Identify which cell holds the provided text, then report its [x, y] central coordinate. 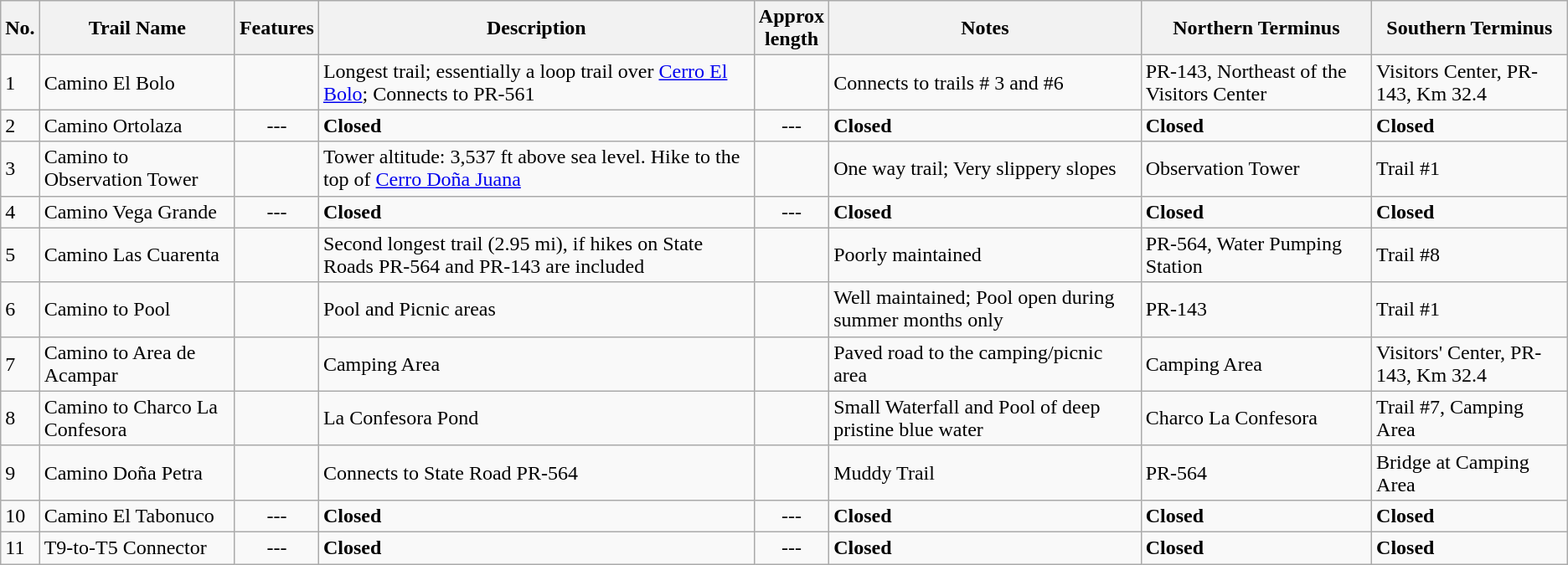
1 [20, 82]
PR-564, Water Pumping Station [1256, 254]
Paved road to the camping/picnic area [985, 363]
PR-564 [1256, 472]
Description [536, 28]
Camino to Pool [137, 310]
Features [276, 28]
Small Waterfall and Pool of deep pristine blue water [985, 419]
Trail #7, Camping Area [1470, 419]
Trail Name [137, 28]
Longest trail; essentially a loop trail over Cerro El Bolo; Connects to PR-561 [536, 82]
Visitors' Center, PR-143, Km 32.4 [1470, 363]
6 [20, 310]
Notes [985, 28]
Observation Tower [1256, 169]
Camino Vega Grande [137, 212]
Well maintained; Pool open during summer months only [985, 310]
Camino Doña Petra [137, 472]
La Confesora Pond [536, 419]
No. [20, 28]
Tower altitude: 3,537 ft above sea level. Hike to the top of Cerro Doña Juana [536, 169]
Northern Terminus [1256, 28]
Camino to Observation Tower [137, 169]
Camino El Bolo [137, 82]
4 [20, 212]
Bridge at Camping Area [1470, 472]
10 [20, 516]
PR-143 [1256, 310]
Poorly maintained [985, 254]
Pool and Picnic areas [536, 310]
Second longest trail (2.95 mi), if hikes on State Roads PR-564 and PR-143 are included [536, 254]
5 [20, 254]
11 [20, 547]
Connects to State Road PR-564 [536, 472]
Southern Terminus [1470, 28]
Trail #8 [1470, 254]
2 [20, 126]
Camino to Area de Acampar [137, 363]
T9-to-T5 Connector [137, 547]
7 [20, 363]
Charco La Confesora [1256, 419]
Camino Las Cuarenta [137, 254]
Approxlength [791, 28]
Visitors Center, PR-143, Km 32.4 [1470, 82]
8 [20, 419]
9 [20, 472]
One way trail; Very slippery slopes [985, 169]
Connects to trails # 3 and #6 [985, 82]
PR-143, Northeast of the Visitors Center [1256, 82]
Camino Ortolaza [137, 126]
3 [20, 169]
Muddy Trail [985, 472]
Camino El Tabonuco [137, 516]
Camino to Charco La Confesora [137, 419]
